Locate the cell with the specified text and output its (x, y) center coordinate. 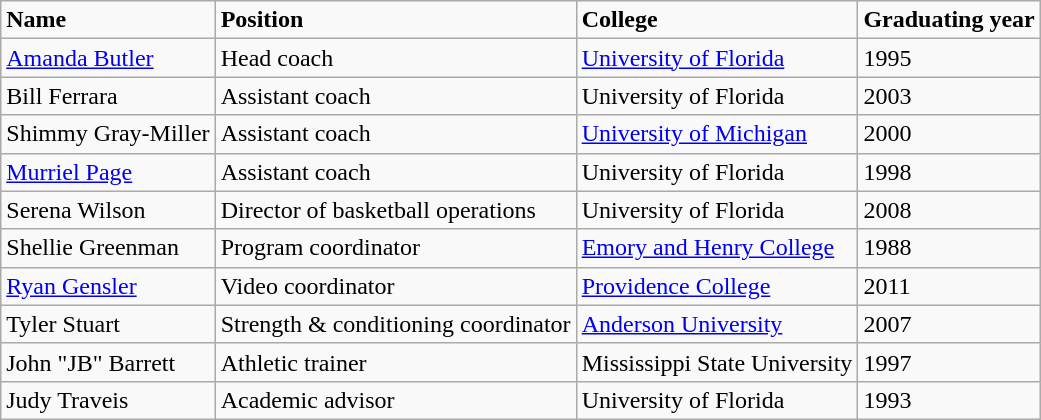
1997 (949, 362)
John "JB" Barrett (108, 362)
Name (108, 20)
Academic advisor (396, 400)
Amanda Butler (108, 58)
Emory and Henry College (717, 248)
College (717, 20)
Serena Wilson (108, 210)
Program coordinator (396, 248)
Ryan Gensler (108, 286)
1995 (949, 58)
Shellie Greenman (108, 248)
Director of basketball operations (396, 210)
Providence College (717, 286)
Judy Traveis (108, 400)
Head coach (396, 58)
Murriel Page (108, 172)
Video coordinator (396, 286)
1993 (949, 400)
Strength & conditioning coordinator (396, 324)
Athletic trainer (396, 362)
Tyler Stuart (108, 324)
1988 (949, 248)
2000 (949, 134)
University of Michigan (717, 134)
2007 (949, 324)
2003 (949, 96)
Graduating year (949, 20)
Position (396, 20)
1998 (949, 172)
Anderson University (717, 324)
Bill Ferrara (108, 96)
2008 (949, 210)
Mississippi State University (717, 362)
Shimmy Gray-Miller (108, 134)
2011 (949, 286)
